Identify which cell holds the provided text, then report its (x, y) central coordinate. 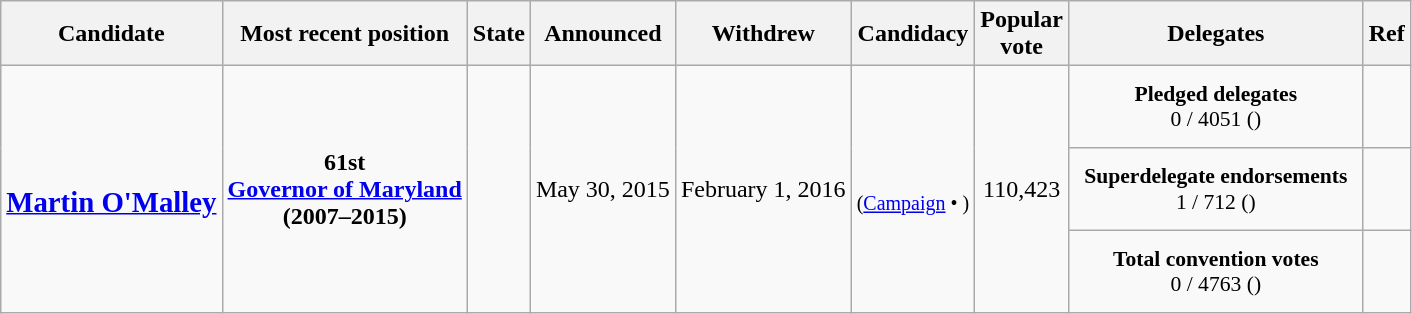
May 30, 2015 (602, 190)
(Campaign • ) (913, 190)
Total convention votes 0 / 4763 () (1216, 272)
Most recent position (344, 34)
State (498, 34)
Martin O'Malley (112, 190)
Superdelegate endorsements 1 / 712 () (1216, 189)
Popularvote (1022, 34)
Candidate (112, 34)
Candidacy (913, 34)
Announced (602, 34)
61stGovernor of Maryland (2007–2015) (344, 190)
Pledged delegates 0 / 4051 () (1216, 107)
Withdrew (763, 34)
February 1, 2016 (763, 190)
110,423 (1022, 190)
Ref (1386, 34)
Delegates (1216, 34)
